Detect which cell encompasses the target text, then output its [x, y] center coordinate. 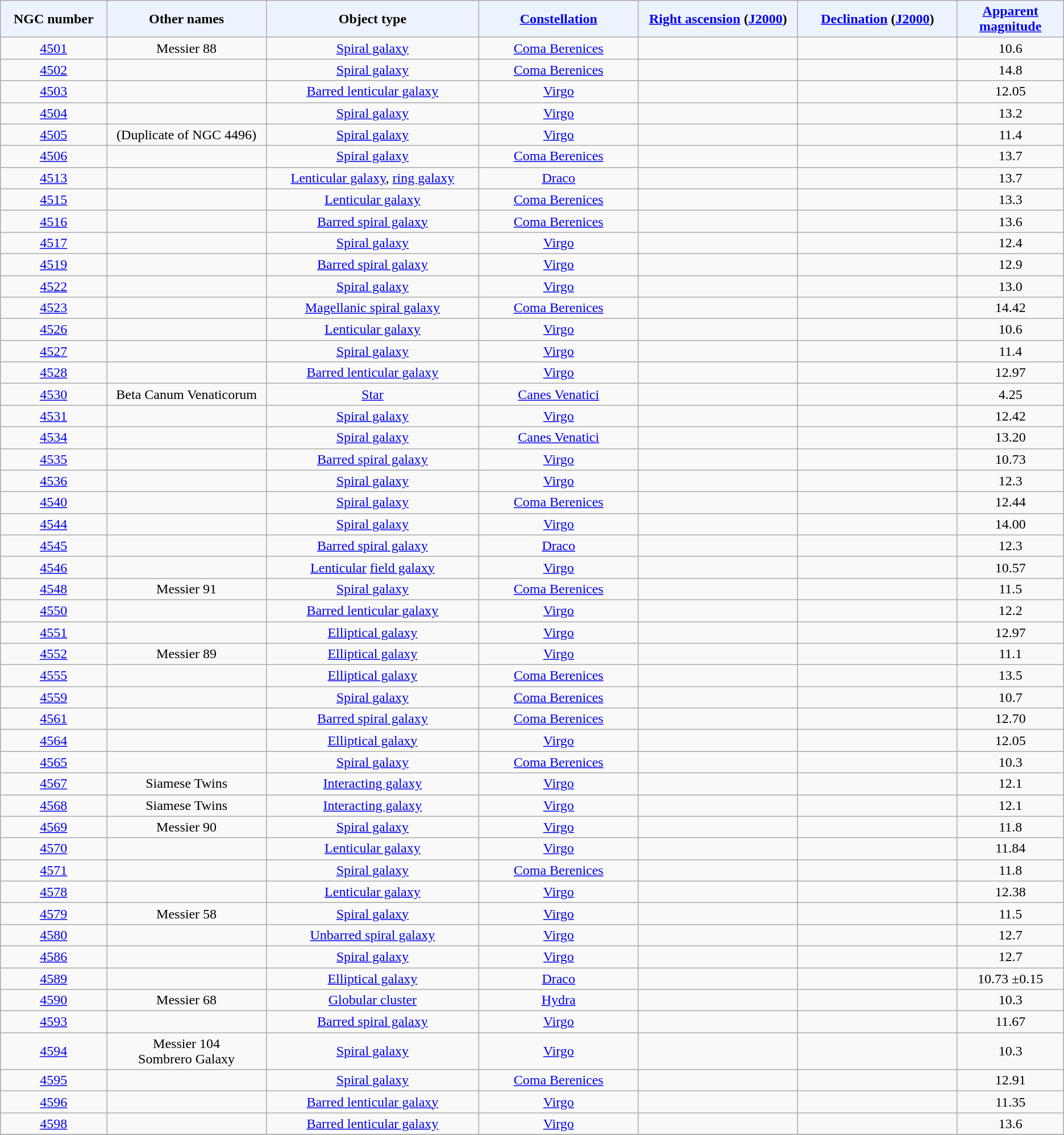
Messier 89 [186, 654]
Unbarred spiral galaxy [372, 935]
4545 [53, 546]
4535 [53, 459]
Messier 104Sombrero Galaxy [186, 1051]
4519 [53, 264]
4505 [53, 135]
11.84 [1011, 849]
Constellation [558, 19]
11.67 [1011, 1022]
4559 [53, 697]
Declination (J2000) [878, 19]
Globular cluster [372, 1000]
12.38 [1011, 892]
4523 [53, 308]
4513 [53, 178]
4546 [53, 567]
Right ascension (J2000) [718, 19]
4528 [53, 373]
12.4 [1011, 243]
Messier 91 [186, 589]
Beta Canum Venaticorum [186, 394]
4536 [53, 481]
4570 [53, 849]
4590 [53, 1000]
10.57 [1011, 567]
4501 [53, 48]
13.0 [1011, 286]
4506 [53, 156]
4534 [53, 438]
4548 [53, 589]
13.20 [1011, 438]
4.25 [1011, 394]
4522 [53, 286]
10.7 [1011, 697]
10.73 [1011, 459]
4579 [53, 913]
Lenticular field galaxy [372, 567]
4540 [53, 502]
12.2 [1011, 610]
13.5 [1011, 676]
4526 [53, 330]
Hydra [558, 1000]
4596 [53, 1102]
4569 [53, 827]
12.42 [1011, 416]
13.2 [1011, 113]
Messier 68 [186, 1000]
Object type [372, 19]
Star [372, 394]
11.1 [1011, 654]
NGC number [53, 19]
4527 [53, 351]
4551 [53, 633]
4504 [53, 113]
4503 [53, 92]
13.3 [1011, 199]
Other names [186, 19]
14.00 [1011, 524]
Messier 88 [186, 48]
4568 [53, 805]
4550 [53, 610]
14.42 [1011, 308]
4531 [53, 416]
12.70 [1011, 719]
4515 [53, 199]
4516 [53, 221]
4586 [53, 957]
12.91 [1011, 1080]
12.44 [1011, 502]
4580 [53, 935]
Messier 90 [186, 827]
10.73 ±0.15 [1011, 978]
4561 [53, 719]
Apparent magnitude [1011, 19]
11.35 [1011, 1102]
4517 [53, 243]
4555 [53, 676]
4544 [53, 524]
4564 [53, 741]
4598 [53, 1124]
Messier 58 [186, 913]
Lenticular galaxy, ring galaxy [372, 178]
12.9 [1011, 264]
4571 [53, 870]
4502 [53, 70]
4593 [53, 1022]
4552 [53, 654]
(Duplicate of NGC 4496) [186, 135]
4595 [53, 1080]
4530 [53, 394]
14.8 [1011, 70]
4594 [53, 1051]
4565 [53, 762]
4578 [53, 892]
Magellanic spiral galaxy [372, 308]
4589 [53, 978]
4567 [53, 784]
